Detect which cell encompasses the target text, then output its [X, Y] center coordinate. 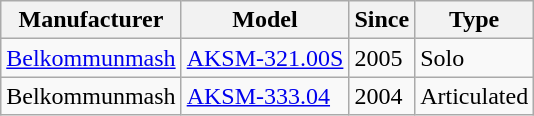
Solo [474, 58]
AKSM-333.04 [265, 96]
Type [474, 20]
Model [265, 20]
2005 [382, 58]
Manufacturer [91, 20]
AKSM-321.00S [265, 58]
2004 [382, 96]
Since [382, 20]
Articulated [474, 96]
